Return (x, y) of the center of cell containing provided text 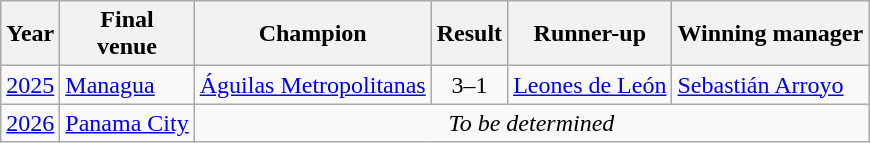
Runner-up (590, 34)
Year (30, 34)
2026 (30, 123)
Sebastián Arroyo (770, 85)
Leones de León (590, 85)
2025 (30, 85)
Finalvenue (127, 34)
Águilas Metropolitanas (312, 85)
Panama City (127, 123)
Champion (312, 34)
Winning manager (770, 34)
Managua (127, 85)
To be determined (531, 123)
Result (469, 34)
3–1 (469, 85)
